Search for the cell housing the specified text and yield its [X, Y] center coordinate. 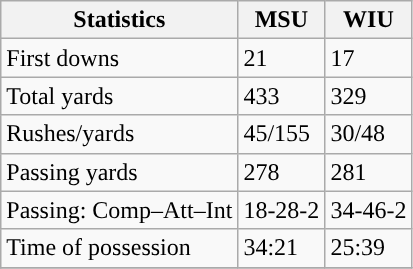
Total yards [120, 96]
Passing: Comp–Att–Int [120, 210]
21 [282, 58]
25:39 [368, 248]
First downs [120, 58]
MSU [282, 20]
Statistics [120, 20]
17 [368, 58]
45/155 [282, 134]
278 [282, 172]
WIU [368, 20]
Passing yards [120, 172]
34:21 [282, 248]
329 [368, 96]
281 [368, 172]
Rushes/yards [120, 134]
34-46-2 [368, 210]
Time of possession [120, 248]
433 [282, 96]
30/48 [368, 134]
18-28-2 [282, 210]
